Identify which cell holds the provided text, then report its [x, y] central coordinate. 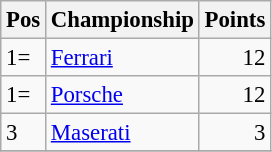
Ferrari [123, 58]
Maserati [123, 133]
Pos [24, 20]
Porsche [123, 95]
Championship [123, 20]
Points [234, 20]
